Search for the cell housing the specified text and yield its (x, y) center coordinate. 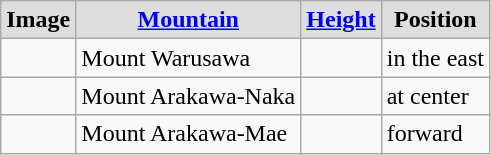
Image (38, 20)
Mountain (188, 20)
Position (435, 20)
Height (341, 20)
in the east (435, 58)
Mount Arakawa-Naka (188, 96)
at center (435, 96)
Mount Arakawa-Mae (188, 134)
Mount Warusawa (188, 58)
forward (435, 134)
